Capture the cell that displays the provided text and extract its [x, y] central coordinate. 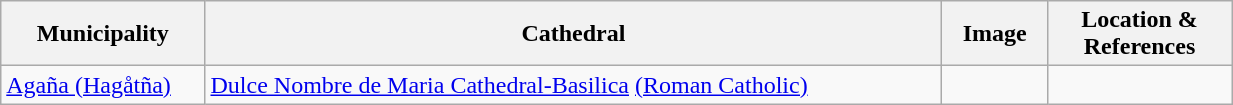
Image [995, 34]
Agaña (Hagåtña) [103, 85]
Dulce Nombre de Maria Cathedral-Basilica (Roman Catholic) [574, 85]
Location & References [1139, 34]
Cathedral [574, 34]
Municipality [103, 34]
